Locate the cell with the specified text and output its (X, Y) center coordinate. 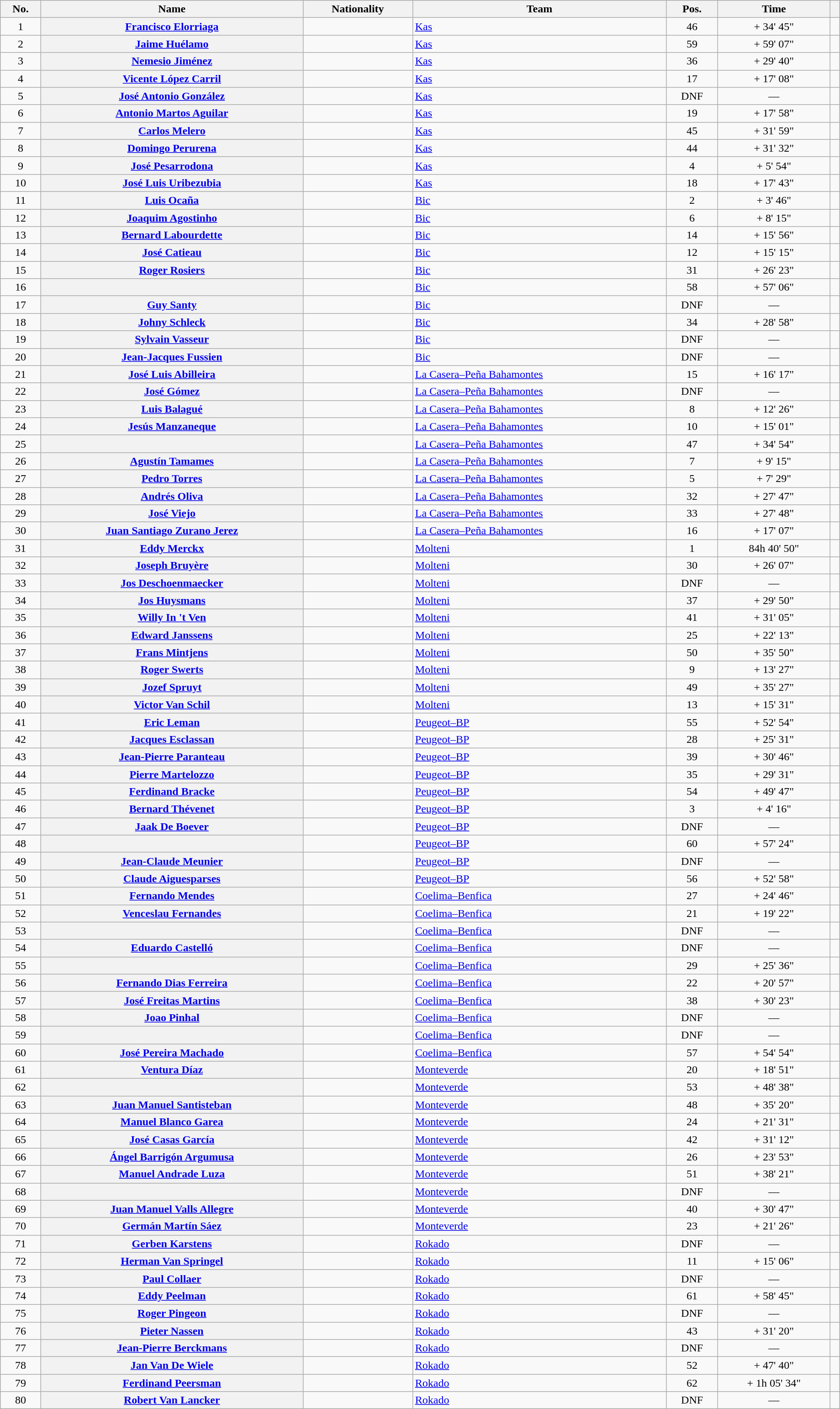
+ 29' 31" (774, 774)
José Pesarrodona (172, 165)
+ 57' 06" (774, 287)
+ 3' 46" (774, 200)
63 (21, 1105)
Manuel Andrade Luza (172, 1174)
+ 15' 31" (774, 704)
Agustín Tamames (172, 461)
Eduardo Castelló (172, 948)
Juan Manuel Santisteban (172, 1105)
No. (21, 9)
+ 18' 51" (774, 1070)
+ 19' 22" (774, 913)
+ 31' 20" (774, 1331)
+ 28' 58" (774, 322)
+ 24' 46" (774, 896)
+ 15' 15" (774, 253)
+ 29' 50" (774, 600)
Jean-Pierre Berckmans (172, 1348)
+ 57' 24" (774, 844)
Manuel Blanco Garea (172, 1122)
Joao Pinhal (172, 1017)
+ 1h 05' 34" (774, 1383)
+ 25' 36" (774, 965)
+ 17' 43" (774, 183)
+ 27' 47" (774, 496)
José Catieau (172, 253)
+ 21' 31" (774, 1122)
Name (172, 9)
Nemesio Jiménez (172, 61)
Fernando Mendes (172, 896)
Claude Aiguesparses (172, 879)
Joseph Bruyère (172, 566)
Nationality (358, 9)
Time (774, 9)
Herman Van Springel (172, 1261)
68 (21, 1192)
84h 40' 50" (774, 548)
Joaquim Agostinho (172, 218)
+ 8' 15" (774, 218)
+ 16' 17" (774, 374)
78 (21, 1366)
Edward Janssens (172, 635)
Eddy Peelman (172, 1296)
66 (21, 1157)
+ 31' 32" (774, 148)
+ 22' 13" (774, 635)
José Freitas Martins (172, 1000)
Jean-Claude Meunier (172, 861)
Andrés Oliva (172, 496)
+ 9' 15" (774, 461)
+ 35' 50" (774, 652)
+ 27' 48" (774, 514)
Victor Van Schil (172, 704)
+ 52' 54" (774, 722)
+ 15' 01" (774, 426)
+ 49' 47" (774, 792)
77 (21, 1348)
José Antonio González (172, 96)
+ 38' 21" (774, 1174)
Jaime Huélamo (172, 44)
Jan Van De Wiele (172, 1366)
+ 26' 23" (774, 270)
Germán Martín Sáez (172, 1226)
+ 30' 47" (774, 1209)
+ 15' 56" (774, 235)
Luis Ocaña (172, 200)
Pierre Martelozzo (172, 774)
71 (21, 1244)
Roger Rosiers (172, 270)
Johny Schleck (172, 322)
Eddy Merckx (172, 548)
Jos Huysmans (172, 600)
Ángel Barrigón Argumusa (172, 1157)
+ 7' 29" (774, 478)
Jos Deschoenmaecker (172, 583)
80 (21, 1400)
74 (21, 1296)
Roger Swerts (172, 670)
Guy Santy (172, 305)
Juan Santiago Zurano Jerez (172, 531)
Pieter Nassen (172, 1331)
+ 13' 27" (774, 670)
+ 31' 59" (774, 131)
Antonio Martos Aguilar (172, 113)
+ 54' 54" (774, 1052)
+ 25' 31" (774, 739)
+ 12' 26" (774, 409)
Pedro Torres (172, 478)
+ 58' 45" (774, 1296)
Robert Van Lancker (172, 1400)
67 (21, 1174)
Domingo Perurena (172, 148)
Francisco Elorriaga (172, 26)
Bernard Thévenet (172, 809)
Juan Manuel Valls Allegre (172, 1209)
José Pereira Machado (172, 1052)
+ 23' 53" (774, 1157)
Vicente López Carril (172, 79)
Jean-Jacques Fussien (172, 357)
73 (21, 1278)
+ 4' 16" (774, 809)
Roger Pingeon (172, 1313)
Jacques Esclassan (172, 739)
64 (21, 1122)
+ 17' 08" (774, 79)
75 (21, 1313)
Gerben Karstens (172, 1244)
José Luis Uribezubia (172, 183)
Team (539, 9)
+ 35' 27" (774, 687)
José Luis Abilleira (172, 374)
Ferdinand Peersman (172, 1383)
+ 17' 58" (774, 113)
Jozef Spruyt (172, 687)
+ 30' 23" (774, 1000)
Luis Balagué (172, 409)
Frans Mintjens (172, 652)
Fernando Dias Ferreira (172, 983)
76 (21, 1331)
+ 26' 07" (774, 566)
Pos. (692, 9)
+ 47' 40" (774, 1366)
José Gómez (172, 392)
Willy In 't Ven (172, 618)
Carlos Melero (172, 131)
Eric Leman (172, 722)
70 (21, 1226)
Jaak De Boever (172, 826)
+ 21' 26" (774, 1226)
Venceslau Fernandes (172, 913)
+ 34' 45" (774, 26)
Bernard Labourdette (172, 235)
+ 35' 20" (774, 1105)
+ 15' 06" (774, 1261)
Sylvain Vasseur (172, 339)
+ 30' 46" (774, 757)
José Casas García (172, 1139)
65 (21, 1139)
+ 59' 07" (774, 44)
José Viejo (172, 514)
Ventura Díaz (172, 1070)
+ 34' 54" (774, 444)
+ 52' 58" (774, 879)
+ 17' 07" (774, 531)
79 (21, 1383)
+ 20' 57" (774, 983)
Jesús Manzaneque (172, 426)
72 (21, 1261)
Jean-Pierre Paranteau (172, 757)
+ 31' 05" (774, 618)
Paul Collaer (172, 1278)
+ 5' 54" (774, 165)
+ 29' 40" (774, 61)
+ 31' 12" (774, 1139)
+ 48' 38" (774, 1087)
Ferdinand Bracke (172, 792)
69 (21, 1209)
